Pinpoint the cell where the given text exists, returning its (X, Y) midpoint coordinate. 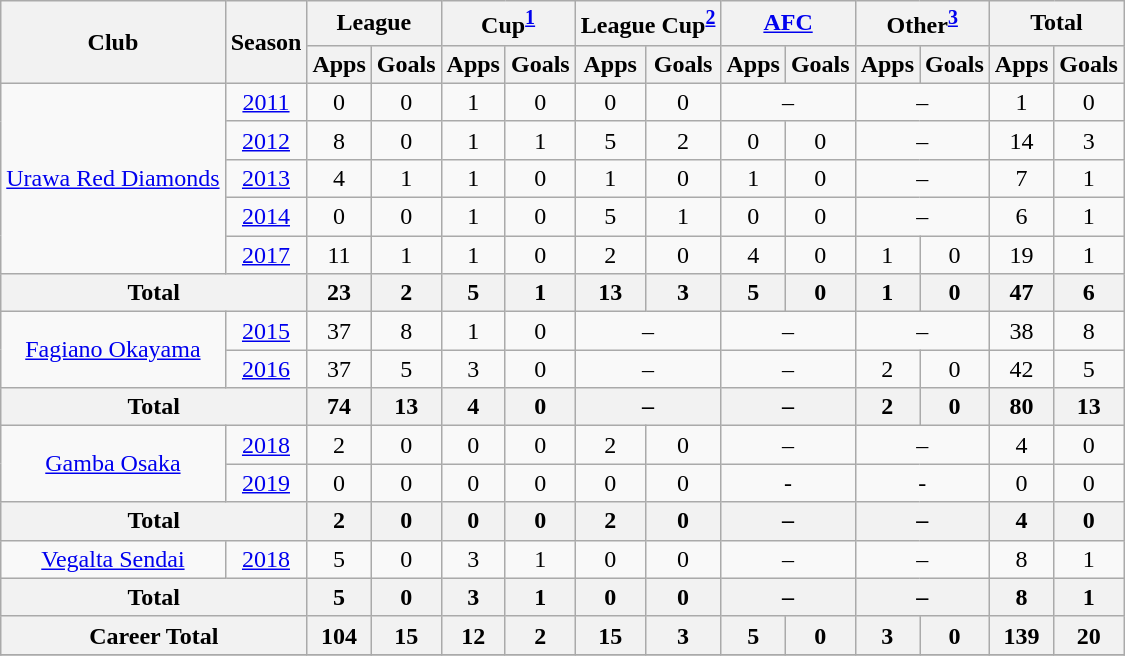
Gamba Osaka (113, 464)
80 (1021, 407)
AFC (788, 24)
Season (266, 42)
20 (1089, 635)
League (374, 24)
23 (339, 293)
2016 (266, 369)
14 (1021, 140)
2011 (266, 102)
Club (113, 42)
104 (339, 635)
2017 (266, 255)
2012 (266, 140)
Urawa Red Diamonds (113, 178)
Career Total (154, 635)
74 (339, 407)
2013 (266, 178)
11 (339, 255)
38 (1021, 331)
42 (1021, 369)
2019 (266, 483)
Other3 (922, 24)
2015 (266, 331)
League Cup2 (648, 24)
139 (1021, 635)
47 (1021, 293)
19 (1021, 255)
7 (1021, 178)
Fagiano Okayama (113, 350)
Cup1 (508, 24)
2014 (266, 217)
12 (473, 635)
Vegalta Sendai (113, 559)
